Extract the (X, Y) coordinate from the center of the cell holding the provided text.  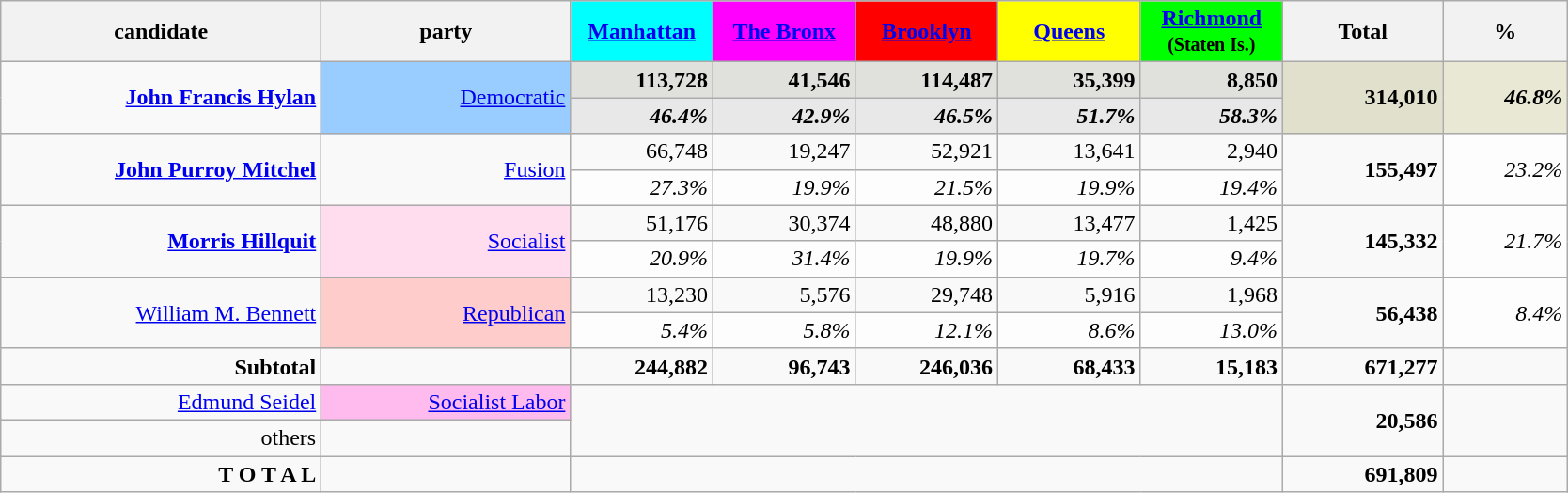
Richmond(Staten Is.) (1212, 32)
691,809 (1363, 473)
66,748 (642, 151)
46.5% (927, 116)
13,230 (642, 294)
51,176 (642, 223)
30,374 (784, 223)
29,748 (927, 294)
56,438 (1363, 312)
1,968 (1212, 294)
Socialist (446, 241)
Democratic (446, 98)
others (162, 437)
13,477 (1070, 223)
Edmund Seidel (162, 402)
% (1506, 32)
48,880 (927, 223)
41,546 (784, 80)
23.2% (1506, 169)
15,183 (1212, 366)
Queens (1070, 32)
8.6% (1070, 330)
Total (1363, 32)
114,487 (927, 80)
27.3% (642, 187)
51.7% (1070, 116)
Manhattan (642, 32)
John Francis Hylan (162, 98)
William M. Bennett (162, 312)
20.9% (642, 259)
21.5% (927, 187)
314,010 (1363, 98)
13.0% (1212, 330)
Fusion (446, 169)
5,576 (784, 294)
8,850 (1212, 80)
19.4% (1212, 187)
5.4% (642, 330)
candidate (162, 32)
2,940 (1212, 151)
671,277 (1363, 366)
35,399 (1070, 80)
8.4% (1506, 312)
42.9% (784, 116)
20,586 (1363, 420)
party (446, 32)
The Bronx (784, 32)
58.3% (1212, 116)
5,916 (1070, 294)
Morris Hillquit (162, 241)
Brooklyn (927, 32)
Socialist Labor (446, 402)
46.4% (642, 116)
13,641 (1070, 151)
145,332 (1363, 241)
155,497 (1363, 169)
68,433 (1070, 366)
46.8% (1506, 98)
9.4% (1212, 259)
Subtotal (162, 366)
113,728 (642, 80)
John Purroy Mitchel (162, 169)
12.1% (927, 330)
5.8% (784, 330)
19.7% (1070, 259)
19,247 (784, 151)
244,882 (642, 366)
21.7% (1506, 241)
96,743 (784, 366)
Republican (446, 312)
1,425 (1212, 223)
52,921 (927, 151)
246,036 (927, 366)
T O T A L (162, 473)
31.4% (784, 259)
